Provide the (X, Y) coordinate of the cell's center where the given text is located.  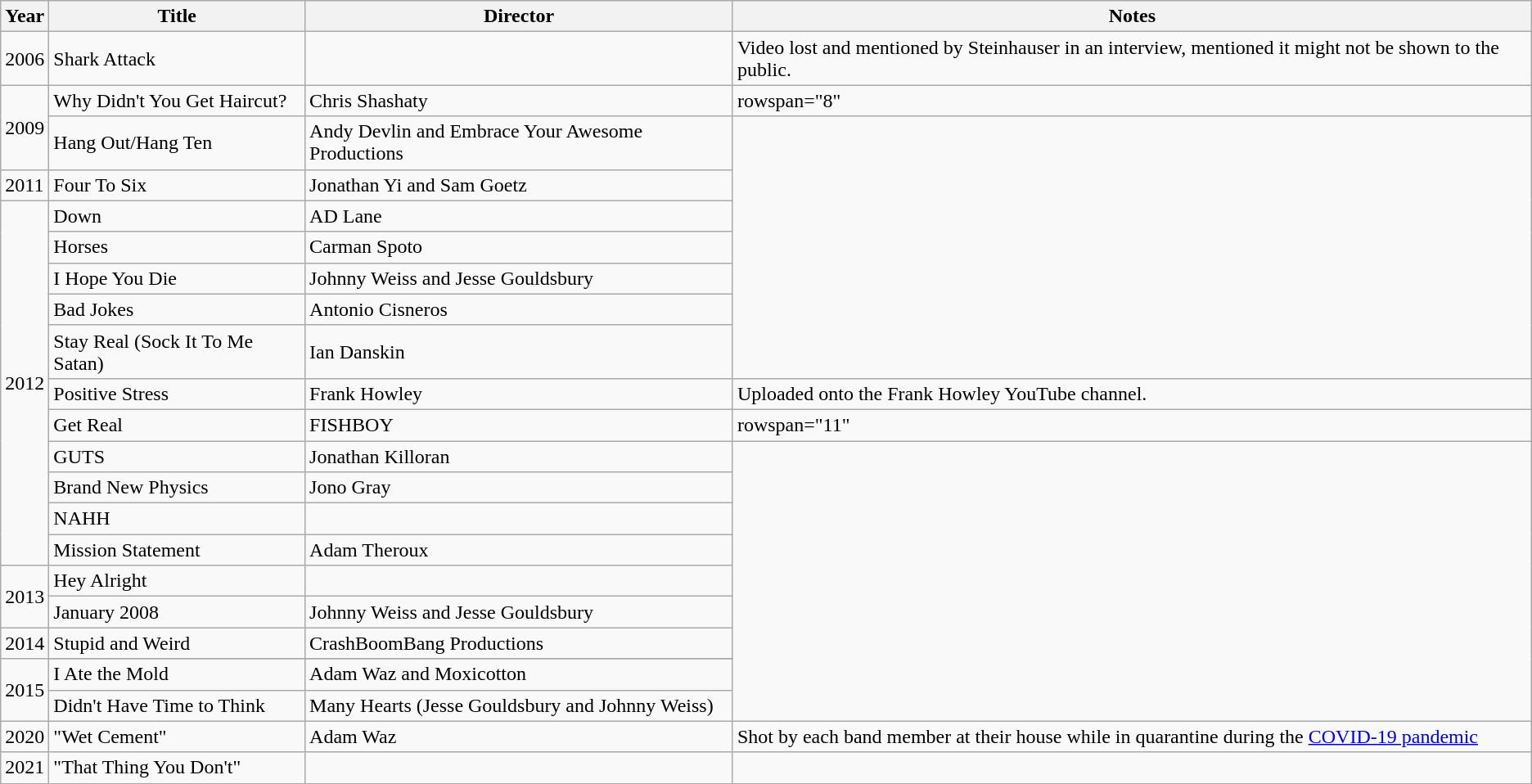
Director (519, 16)
Mission Statement (177, 550)
Carman Spoto (519, 247)
Year (25, 16)
Shot by each band member at their house while in quarantine during the COVID-19 pandemic (1132, 737)
Adam Waz and Moxicotton (519, 674)
Four To Six (177, 185)
Ian Danskin (519, 352)
Stay Real (Sock It To Me Satan) (177, 352)
Down (177, 216)
2020 (25, 737)
Hey Alright (177, 581)
2015 (25, 690)
Andy Devlin and Embrace Your Awesome Productions (519, 142)
2013 (25, 597)
CrashBoomBang Productions (519, 643)
Hang Out/Hang Ten (177, 142)
GUTS (177, 456)
January 2008 (177, 612)
Horses (177, 247)
"Wet Cement" (177, 737)
I Ate the Mold (177, 674)
Jonathan Killoran (519, 456)
Why Didn't You Get Haircut? (177, 101)
Shark Attack (177, 59)
I Hope You Die (177, 278)
Jono Gray (519, 488)
Didn't Have Time to Think (177, 705)
2009 (25, 128)
rowspan="8" (1132, 101)
Bad Jokes (177, 309)
Many Hearts (Jesse Gouldsbury and Johnny Weiss) (519, 705)
Uploaded onto the Frank Howley YouTube channel. (1132, 394)
Video lost and mentioned by Steinhauser in an interview, mentioned it might not be shown to the public. (1132, 59)
Adam Theroux (519, 550)
Frank Howley (519, 394)
2006 (25, 59)
Brand New Physics (177, 488)
Antonio Cisneros (519, 309)
AD Lane (519, 216)
Positive Stress (177, 394)
2011 (25, 185)
Stupid and Weird (177, 643)
NAHH (177, 519)
Notes (1132, 16)
Adam Waz (519, 737)
"That Thing You Don't" (177, 768)
Get Real (177, 425)
rowspan="11" (1132, 425)
Chris Shashaty (519, 101)
2021 (25, 768)
2012 (25, 383)
FISHBOY (519, 425)
2014 (25, 643)
Jonathan Yi and Sam Goetz (519, 185)
Title (177, 16)
